Find where the given text appears and provide that cell's center as [X, Y] coordinate. 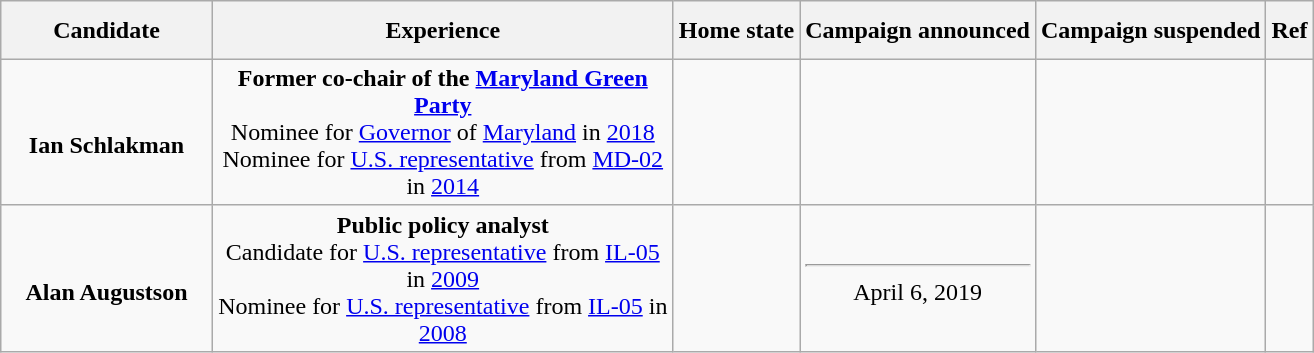
Ian Schlakman [107, 132]
Former co-chair of the Maryland Green PartyNominee for Governor of Maryland in 2018Nominee for U.S. representative from MD-02 in 2014 [442, 132]
April 6, 2019 [918, 278]
Ref [1290, 30]
Experience [442, 30]
Home state [736, 30]
Alan Augustson [107, 278]
Campaign announced [918, 30]
Public policy analystCandidate for U.S. representative from IL-05 in 2009Nominee for U.S. representative from IL-05 in 2008 [442, 278]
Candidate [107, 30]
Campaign suspended [1150, 30]
